Identify which cell holds the provided text, then report its [x, y] central coordinate. 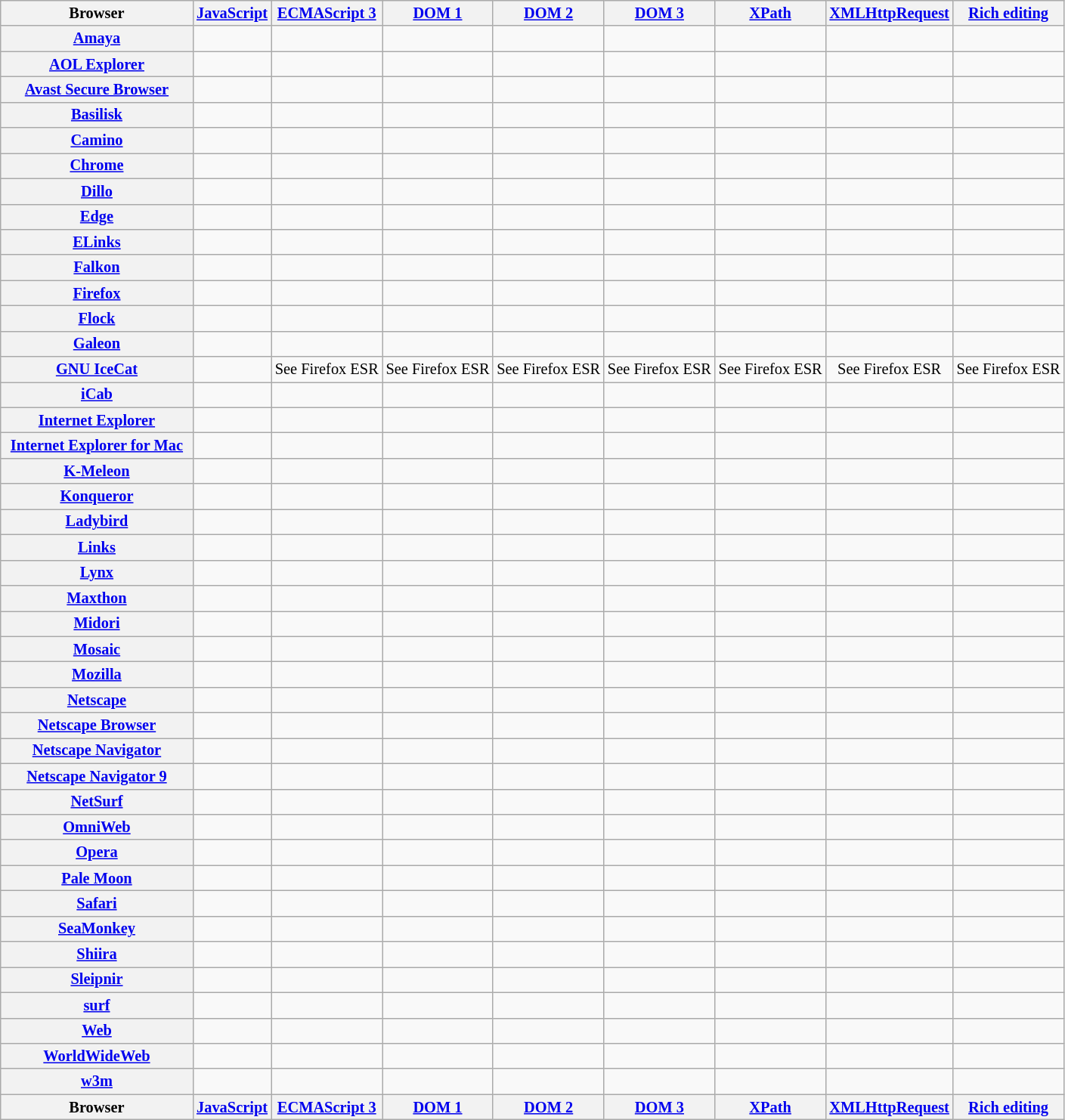
Dillo [97, 191]
Amaya [97, 39]
Midori [97, 623]
Netscape Navigator [97, 750]
Firefox [97, 293]
GNU IceCat [97, 370]
Sleipnir [97, 979]
Chrome [97, 166]
SeaMonkey [97, 929]
NetSurf [97, 802]
Flock [97, 318]
Internet Explorer for Mac [97, 445]
Avast Secure Browser [97, 89]
WorldWideWeb [97, 1056]
Links [97, 547]
Basilisk [97, 115]
Edge [97, 217]
Mosaic [97, 649]
Opera [97, 852]
Netscape Browser [97, 726]
Internet Explorer [97, 420]
AOL Explorer [97, 64]
Netscape Navigator 9 [97, 776]
K-Meleon [97, 471]
Galeon [97, 344]
Lynx [97, 573]
Netscape [97, 700]
Falkon [97, 268]
Safari [97, 903]
OmniWeb [97, 827]
surf [97, 1005]
Konqueror [97, 497]
Pale Moon [97, 878]
iCab [97, 394]
Maxthon [97, 598]
Web [97, 1031]
Shiira [97, 954]
ELinks [97, 242]
Ladybird [97, 521]
Mozilla [97, 674]
w3m [97, 1081]
Camino [97, 141]
